Return the (X, Y) coordinate for the center point of the cell that contains the specified text.  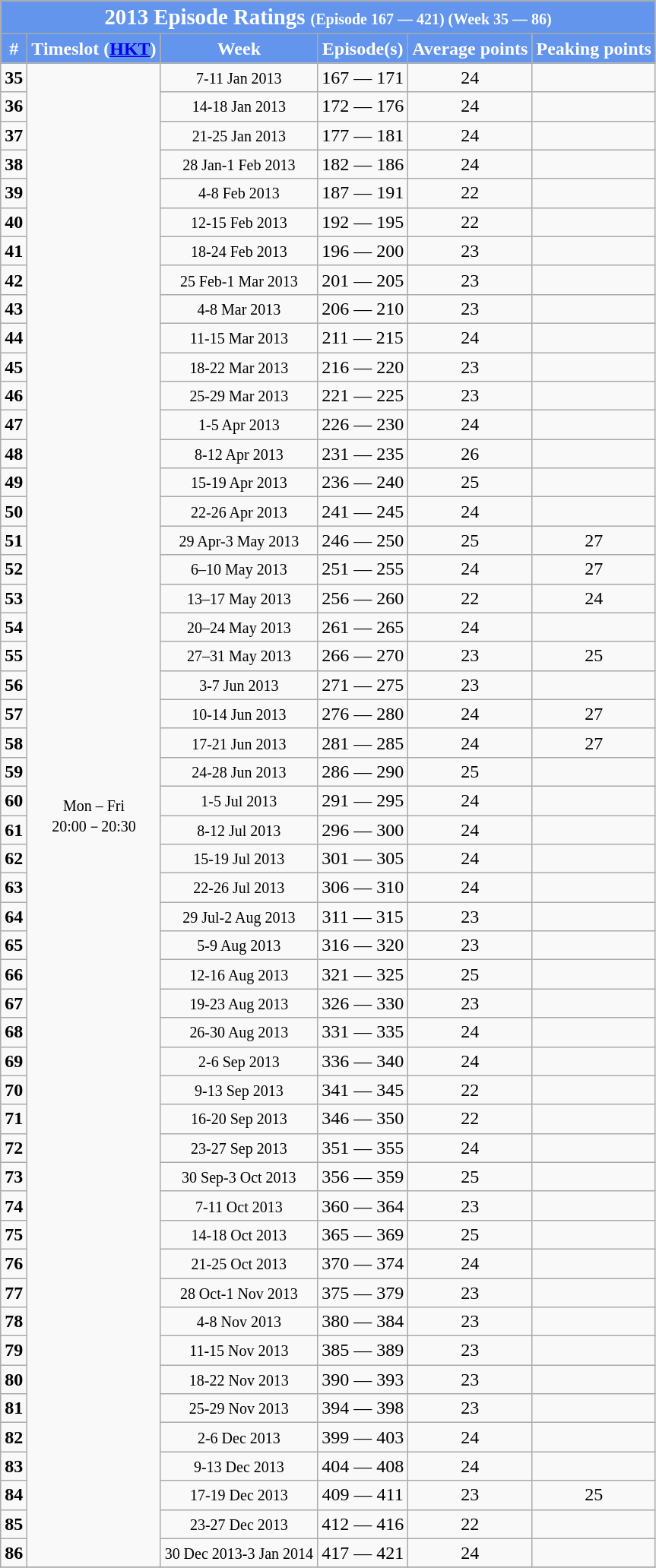
82 (14, 1437)
177 — 181 (363, 135)
Average points (470, 49)
75 (14, 1234)
83 (14, 1466)
206 — 210 (363, 309)
77 (14, 1293)
61 (14, 829)
321 — 325 (363, 974)
78 (14, 1322)
16-20 Sep 2013 (239, 1119)
25-29 Mar 2013 (239, 396)
70 (14, 1090)
256 — 260 (363, 598)
Week (239, 49)
15-19 Jul 2013 (239, 859)
8-12 Apr 2013 (239, 454)
14-18 Jan 2013 (239, 106)
Peaking points (594, 49)
42 (14, 280)
29 Apr-3 May 2013 (239, 540)
79 (14, 1351)
15-19 Apr 2013 (239, 483)
44 (14, 337)
301 — 305 (363, 859)
35 (14, 78)
276 — 280 (363, 714)
52 (14, 569)
43 (14, 309)
236 — 240 (363, 483)
21-25 Jan 2013 (239, 135)
# (14, 49)
226 — 230 (363, 425)
40 (14, 222)
69 (14, 1061)
346 — 350 (363, 1119)
399 — 403 (363, 1437)
9-13 Dec 2013 (239, 1466)
18-22 Mar 2013 (239, 367)
211 — 215 (363, 337)
7-11 Oct 2013 (239, 1205)
351 — 355 (363, 1148)
17-19 Dec 2013 (239, 1495)
60 (14, 800)
261 — 265 (363, 627)
27–31 May 2013 (239, 656)
41 (14, 251)
9-13 Sep 2013 (239, 1090)
39 (14, 193)
412 — 416 (363, 1524)
370 — 374 (363, 1263)
417 — 421 (363, 1553)
2013 Episode Ratings (Episode 167 — 421) (Week 35 — 86) (328, 17)
10-14 Jun 2013 (239, 714)
11-15 Nov 2013 (239, 1351)
25 Feb-1 Mar 2013 (239, 280)
30 Dec 2013-3 Jan 2014 (239, 1553)
331 — 335 (363, 1032)
18-24 Feb 2013 (239, 251)
23-27 Sep 2013 (239, 1148)
336 — 340 (363, 1061)
196 — 200 (363, 251)
53 (14, 598)
404 — 408 (363, 1466)
12-16 Aug 2013 (239, 974)
57 (14, 714)
26-30 Aug 2013 (239, 1032)
72 (14, 1148)
5-9 Aug 2013 (239, 946)
26 (470, 454)
394 — 398 (363, 1408)
47 (14, 425)
21-25 Oct 2013 (239, 1263)
271 — 275 (363, 685)
356 — 359 (363, 1177)
74 (14, 1205)
241 — 245 (363, 512)
360 — 364 (363, 1205)
68 (14, 1032)
62 (14, 859)
18-22 Nov 2013 (239, 1380)
54 (14, 627)
3-7 Jun 2013 (239, 685)
30 Sep-3 Oct 2013 (239, 1177)
51 (14, 540)
316 — 320 (363, 946)
375 — 379 (363, 1293)
8-12 Jul 2013 (239, 829)
23-27 Dec 2013 (239, 1524)
50 (14, 512)
37 (14, 135)
66 (14, 974)
84 (14, 1495)
49 (14, 483)
311 — 315 (363, 917)
17-21 Jun 2013 (239, 743)
46 (14, 396)
291 — 295 (363, 800)
85 (14, 1524)
64 (14, 917)
231 — 235 (363, 454)
326 — 330 (363, 1003)
4-8 Mar 2013 (239, 309)
48 (14, 454)
409 — 411 (363, 1495)
Mon – Fri20:00－20:30 (94, 815)
182 — 186 (363, 164)
246 — 250 (363, 540)
2-6 Sep 2013 (239, 1061)
63 (14, 888)
266 — 270 (363, 656)
365 — 369 (363, 1234)
22-26 Apr 2013 (239, 512)
11-15 Mar 2013 (239, 337)
13–17 May 2013 (239, 598)
167 — 171 (363, 78)
201 — 205 (363, 280)
306 — 310 (363, 888)
187 — 191 (363, 193)
221 — 225 (363, 396)
281 — 285 (363, 743)
385 — 389 (363, 1351)
6–10 May 2013 (239, 569)
380 — 384 (363, 1322)
81 (14, 1408)
71 (14, 1119)
390 — 393 (363, 1380)
286 — 290 (363, 771)
67 (14, 1003)
251 — 255 (363, 569)
38 (14, 164)
22-26 Jul 2013 (239, 888)
36 (14, 106)
28 Jan-1 Feb 2013 (239, 164)
7-11 Jan 2013 (239, 78)
65 (14, 946)
12-15 Feb 2013 (239, 222)
192 — 195 (363, 222)
29 Jul-2 Aug 2013 (239, 917)
55 (14, 656)
58 (14, 743)
296 — 300 (363, 829)
86 (14, 1553)
14-18 Oct 2013 (239, 1234)
4-8 Nov 2013 (239, 1322)
45 (14, 367)
4-8 Feb 2013 (239, 193)
24-28 Jun 2013 (239, 771)
28 Oct-1 Nov 2013 (239, 1293)
Episode(s) (363, 49)
56 (14, 685)
2-6 Dec 2013 (239, 1437)
341 — 345 (363, 1090)
73 (14, 1177)
59 (14, 771)
19-23 Aug 2013 (239, 1003)
1-5 Apr 2013 (239, 425)
25-29 Nov 2013 (239, 1408)
20–24 May 2013 (239, 627)
172 — 176 (363, 106)
76 (14, 1263)
80 (14, 1380)
216 — 220 (363, 367)
Timeslot (HKT) (94, 49)
1-5 Jul 2013 (239, 800)
